Extract the [x, y] coordinate from the center of the cell holding the provided text.  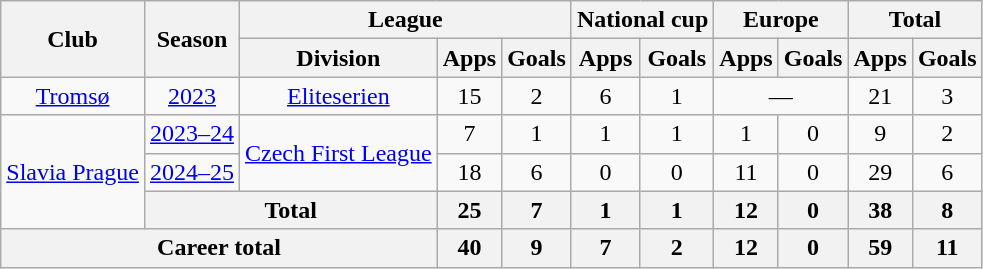
40 [469, 248]
— [781, 96]
Europe [781, 20]
18 [469, 172]
Slavia Prague [73, 172]
Career total [219, 248]
National cup [642, 20]
3 [947, 96]
2024–25 [192, 172]
2023–24 [192, 134]
21 [880, 96]
Tromsø [73, 96]
29 [880, 172]
Czech First League [339, 153]
38 [880, 210]
Season [192, 39]
25 [469, 210]
Division [339, 58]
59 [880, 248]
8 [947, 210]
2023 [192, 96]
Club [73, 39]
15 [469, 96]
Eliteserien [339, 96]
League [406, 20]
